Locate the cell with the specified text and output its (X, Y) center coordinate. 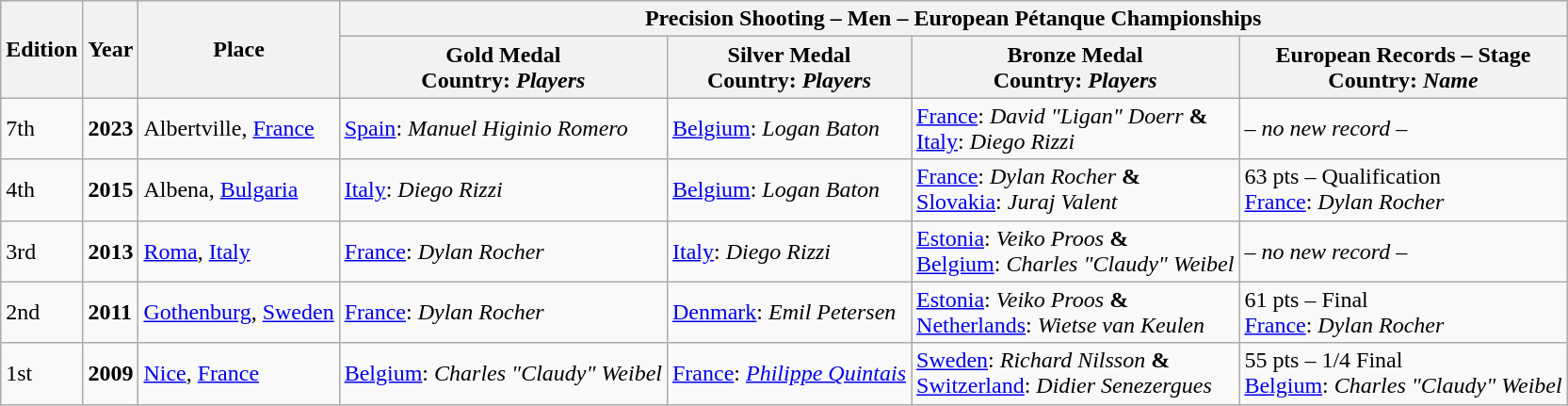
France: David "Ligan" Doerr & Italy: Diego Rizzi (1075, 128)
Albertville, France (239, 128)
France: Philippe Quintais (789, 373)
Roma, Italy (239, 251)
Bronze MedalCountry: Players (1075, 68)
2009 (111, 373)
4th (41, 190)
Estonia: Veiko Proos & Netherlands: Wietse van Keulen (1075, 313)
France: Dylan Rocher & Slovakia: Juraj Valent (1075, 190)
Gothenburg, Sweden (239, 313)
2nd (41, 313)
1st (41, 373)
Estonia: Veiko Proos & Belgium: Charles "Claudy" Weibel (1075, 251)
63 pts – Qualification France: Dylan Rocher (1403, 190)
Spain: Manuel Higinio Romero (503, 128)
Sweden: Richard Nilsson & Switzerland: Didier Senezergues (1075, 373)
European Records – StageCountry: Name (1403, 68)
55 pts – 1/4 Final Belgium: Charles "Claudy" Weibel (1403, 373)
Denmark: Emil Petersen (789, 313)
2011 (111, 313)
Edition (41, 49)
7th (41, 128)
Belgium: Charles "Claudy" Weibel (503, 373)
Silver MedalCountry: Players (789, 68)
61 pts – Final France: Dylan Rocher (1403, 313)
2015 (111, 190)
2013 (111, 251)
Precision Shooting – Men – European Pétanque Championships (953, 19)
Nice, France (239, 373)
2023 (111, 128)
Albena, Bulgaria (239, 190)
Year (111, 49)
Place (239, 49)
Gold MedalCountry: Players (503, 68)
3rd (41, 251)
